Locate the cell with the specified text and output its (X, Y) center coordinate. 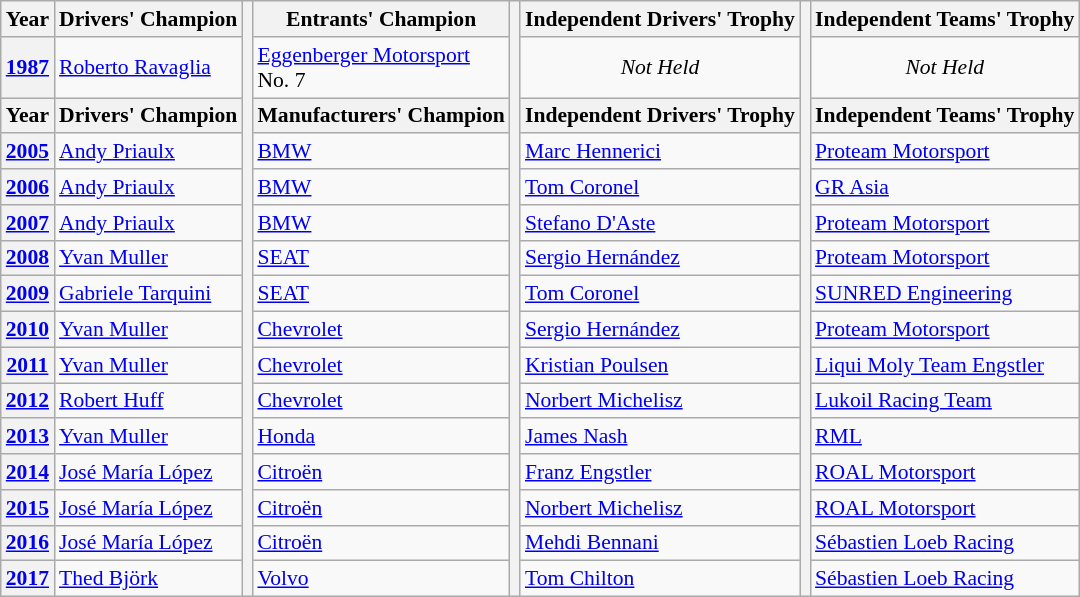
Honda (380, 437)
Thed Björk (148, 579)
Tom Chilton (660, 579)
SUNRED Engineering (944, 294)
Lukoil Racing Team (944, 401)
2017 (28, 579)
Franz Engstler (660, 472)
2016 (28, 543)
Eggenberger MotorsportNo. 7 (380, 68)
2006 (28, 187)
2008 (28, 258)
2012 (28, 401)
2013 (28, 437)
Entrants' Champion (380, 19)
Mehdi Bennani (660, 543)
James Nash (660, 437)
2010 (28, 330)
2011 (28, 365)
2015 (28, 508)
2007 (28, 223)
2009 (28, 294)
GR Asia (944, 187)
2005 (28, 152)
Stefano D'Aste (660, 223)
Robert Huff (148, 401)
2014 (28, 472)
Gabriele Tarquini (148, 294)
RML (944, 437)
1987 (28, 68)
Volvo (380, 579)
Roberto Ravaglia (148, 68)
Manufacturers' Champion (380, 116)
Marc Hennerici (660, 152)
Liqui Moly Team Engstler (944, 365)
Kristian Poulsen (660, 365)
